Provide the (X, Y) coordinate of the cell's center where the given text is located.  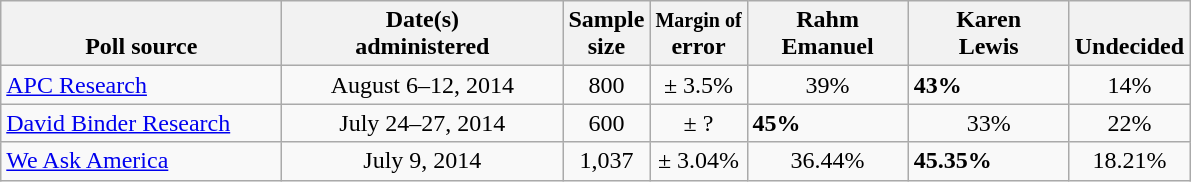
Margin oferror (698, 34)
45% (828, 123)
Undecided (1129, 34)
1,037 (606, 161)
14% (1129, 85)
45.35% (988, 161)
Samplesize (606, 34)
KarenLewis (988, 34)
600 (606, 123)
July 9, 2014 (422, 161)
Poll source (142, 34)
33% (988, 123)
RahmEmanuel (828, 34)
22% (1129, 123)
36.44% (828, 161)
43% (988, 85)
We Ask America (142, 161)
± 3.5% (698, 85)
800 (606, 85)
July 24–27, 2014 (422, 123)
± 3.04% (698, 161)
39% (828, 85)
APC Research (142, 85)
Date(s)administered (422, 34)
David Binder Research (142, 123)
18.21% (1129, 161)
August 6–12, 2014 (422, 85)
± ? (698, 123)
